Find where the given text appears and provide that cell's center as [X, Y] coordinate. 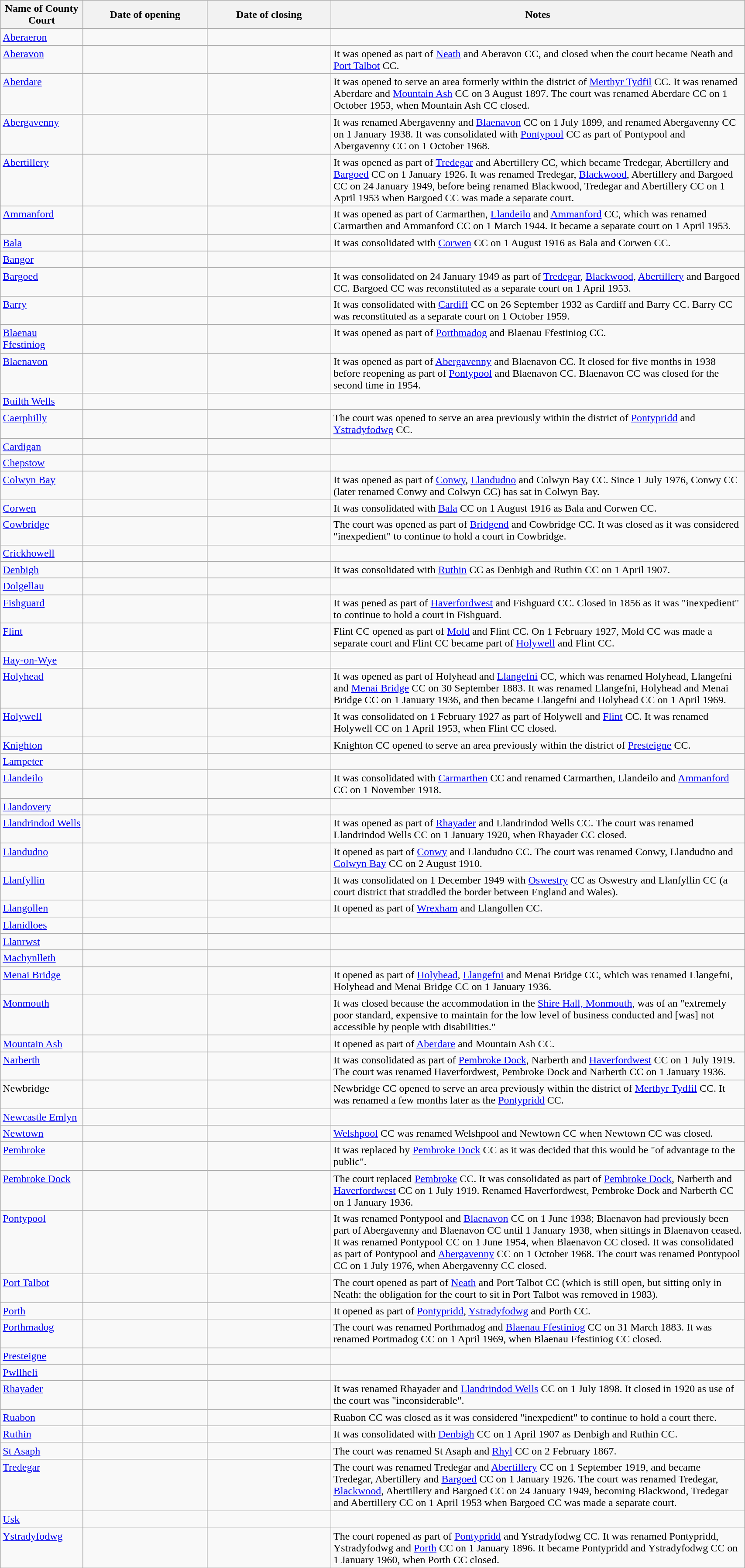
Usk [42, 1519]
Holywell [42, 722]
Chepstow [42, 463]
It opened as part of Aberdare and Mountain Ash CC. [538, 1043]
Newbridge [42, 1094]
Abertillery [42, 180]
Bangor [42, 259]
Ruabon CC was closed as it was considered "inexpedient" to continue to hold a court there. [538, 1417]
Pembroke Dock [42, 1190]
Pontypool [42, 1242]
Rhayader [42, 1395]
Porth [42, 1311]
Ruabon [42, 1417]
Corwen [42, 508]
It was consolidated with Bala CC on 1 August 1916 as Bala and Corwen CC. [538, 508]
Newbridge CC opened to serve an area previously within the district of Merthyr Tydfil CC. It was renamed a few months later as the Pontypridd CC. [538, 1094]
The court was renamed St Asaph and Rhyl CC on 2 February 1867. [538, 1451]
It opened as part of Conwy and Llandudno CC. The court was renamed Conwy, Llandudno and Colwyn Bay CC on 2 August 1910. [538, 857]
Llandudno [42, 857]
It was opened as part of Neath and Aberavon CC, and closed when the court became Neath and Port Talbot CC. [538, 59]
Llandrindod Wells [42, 829]
St Asaph [42, 1451]
Aberaeron [42, 37]
Llanrwst [42, 942]
Colwyn Bay [42, 485]
Denbigh [42, 570]
Mountain Ash [42, 1043]
Flint [42, 637]
Cowbridge [42, 531]
Aberavon [42, 59]
Holyhead [42, 688]
Caerphilly [42, 424]
Date of closing [269, 15]
It was replaced by Pembroke Dock CC as it was decided that this would be "of advantage to the public". [538, 1156]
Monmouth [42, 1015]
Llangollen [42, 908]
Bala [42, 243]
Blaenau Ffestiniog [42, 339]
Llandovery [42, 807]
Bargoed [42, 282]
Llanfyllin [42, 886]
Lampeter [42, 762]
Pwllheli [42, 1372]
It opened as part of Wrexham and Llangollen CC. [538, 908]
Barry [42, 310]
Cardigan [42, 447]
Knighton CC opened to serve an area previously within the district of Presteigne CC. [538, 745]
Date of opening [145, 15]
Narberth [42, 1066]
It was consolidated with Carmarthen CC and renamed Carmarthen, Llandeilo and Ammanford CC on 1 November 1918. [538, 784]
Newcastle Emlyn [42, 1117]
The court was opened to serve an area previously within the district of Pontypridd and Ystradyfodwg CC. [538, 424]
It was pened as part of Haverfordwest and Fishguard CC. Closed in 1856 as it was "inexpedient" to continue to hold a court in Fishguard. [538, 609]
It opened as part of Holyhead, Llangefni and Menai Bridge CC, which was renamed Llangefni, Holyhead and Menai Bridge CC on 1 January 1936. [538, 980]
Ystradyfodwg [42, 1548]
Notes [538, 15]
Presteigne [42, 1356]
Menai Bridge [42, 980]
It was consolidated with Cardiff CC on 26 September 1932 as Cardiff and Barry CC. Barry CC was reconstituted as a separate court on 1 October 1959. [538, 310]
Llandeilo [42, 784]
Pembroke [42, 1156]
Ruthin [42, 1434]
Porthmadog [42, 1333]
Crickhowell [42, 553]
Blaenavon [42, 373]
Welshpool CC was renamed Welshpool and Newtown CC when Newtown CC was closed. [538, 1134]
Knighton [42, 745]
It was renamed Rhayader and Llandrindod Wells CC on 1 July 1898. It closed in 1920 as use of the court was "inconsiderable". [538, 1395]
Machynlleth [42, 958]
Hay-on-Wye [42, 660]
Llanidloes [42, 925]
It was opened as part of Porthmadog and Blaenau Ffestiniog CC. [538, 339]
Dolgellau [42, 586]
It was consolidated with Corwen CC on 1 August 1916 as Bala and Corwen CC. [538, 243]
Name of County Court [42, 15]
It was consolidated on 1 February 1927 as part of Holywell and Flint CC. It was renamed Holywell CC on 1 April 1953, when Flint CC closed. [538, 722]
Builth Wells [42, 402]
It was consolidated with Ruthin CC as Denbigh and Ruthin CC on 1 April 1907. [538, 570]
Newtown [42, 1134]
The court was opened as part of Bridgend and Cowbridge CC. It was closed as it was considered "inexpedient" to continue to hold a court in Cowbridge. [538, 531]
It was consolidated with Denbigh CC on 1 April 1907 as Denbigh and Ruthin CC. [538, 1434]
Ammanford [42, 220]
It was opened as part of Rhayader and Llandrindod Wells CC. The court was renamed Llandrindod Wells CC on 1 January 1920, when Rhayader CC closed. [538, 829]
It was opened as part of Conwy, Llandudno and Colwyn Bay CC. Since 1 July 1976, Conwy CC (later renamed Conwy and Colwyn CC) has sat in Colwyn Bay. [538, 485]
Tredegar [42, 1485]
Aberdare [42, 94]
Abergavenny [42, 134]
Fishguard [42, 609]
Port Talbot [42, 1289]
It opened as part of Pontypridd, Ystradyfodwg and Porth CC. [538, 1311]
